Identify which cell holds the provided text, then report its [x, y] central coordinate. 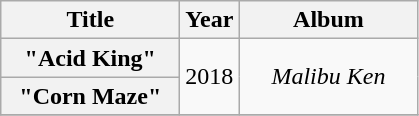
Album [328, 20]
Title [90, 20]
Year [210, 20]
2018 [210, 77]
"Acid King" [90, 58]
Malibu Ken [328, 77]
"Corn Maze" [90, 96]
